Extract the (x, y) coordinate from the center of the cell holding the provided text.  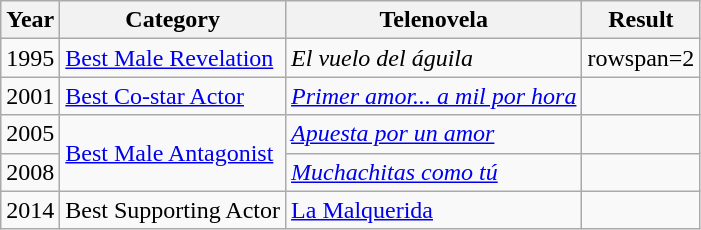
rowspan=2 (641, 58)
Category (173, 20)
Result (641, 20)
Best Co-star Actor (173, 96)
Best Supporting Actor (173, 210)
2014 (30, 210)
2005 (30, 134)
2008 (30, 172)
Muchachitas como tú (434, 172)
Best Male Antagonist (173, 153)
Primer amor... a mil por hora (434, 96)
Telenovela (434, 20)
1995 (30, 58)
Best Male Revelation (173, 58)
Year (30, 20)
La Malquerida (434, 210)
Apuesta por un amor (434, 134)
El vuelo del águila (434, 58)
2001 (30, 96)
